Locate the cell with the specified text and output its [x, y] center coordinate. 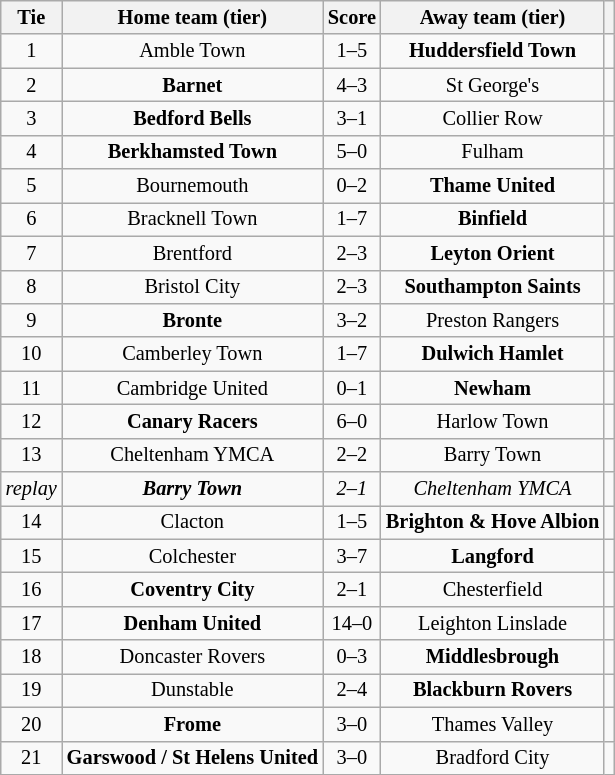
Cambridge United [192, 388]
0–2 [352, 186]
Dunstable [192, 690]
4 [32, 152]
14 [32, 522]
Brentford [192, 253]
17 [32, 623]
Away team (tier) [492, 17]
Langford [492, 556]
0–3 [352, 657]
3–1 [352, 118]
10 [32, 354]
12 [32, 421]
Canary Racers [192, 421]
16 [32, 589]
Southampton Saints [492, 287]
Leyton Orient [492, 253]
Score [352, 17]
Harlow Town [492, 421]
Bronte [192, 320]
Colchester [192, 556]
replay [32, 489]
Dulwich Hamlet [492, 354]
4–3 [352, 85]
7 [32, 253]
11 [32, 388]
Barnet [192, 85]
Denham United [192, 623]
3 [32, 118]
Fulham [492, 152]
Frome [192, 724]
Tie [32, 17]
Amble Town [192, 51]
Blackburn Rovers [492, 690]
0–1 [352, 388]
Clacton [192, 522]
1 [32, 51]
15 [32, 556]
St George's [492, 85]
Berkhamsted Town [192, 152]
Bracknell Town [192, 219]
18 [32, 657]
3–2 [352, 320]
Bristol City [192, 287]
6–0 [352, 421]
Bournemouth [192, 186]
2–4 [352, 690]
21 [32, 758]
19 [32, 690]
Newham [492, 388]
8 [32, 287]
Binfield [492, 219]
Coventry City [192, 589]
Chesterfield [492, 589]
Camberley Town [192, 354]
Huddersfield Town [492, 51]
Doncaster Rovers [192, 657]
5–0 [352, 152]
Garswood / St Helens United [192, 758]
2 [32, 85]
14–0 [352, 623]
Collier Row [492, 118]
6 [32, 219]
Home team (tier) [192, 17]
Thames Valley [492, 724]
3–7 [352, 556]
Thame United [492, 186]
Preston Rangers [492, 320]
Leighton Linslade [492, 623]
Bradford City [492, 758]
Brighton & Hove Albion [492, 522]
20 [32, 724]
13 [32, 455]
5 [32, 186]
9 [32, 320]
Bedford Bells [192, 118]
2–2 [352, 455]
Middlesbrough [492, 657]
